Search for the cell housing the specified text and yield its (x, y) center coordinate. 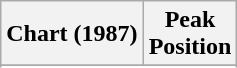
Chart (1987) (72, 34)
PeakPosition (190, 34)
